Extract the (X, Y) coordinate from the center of the cell holding the provided text.  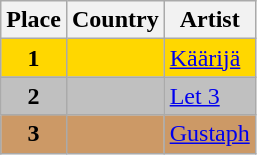
1 (34, 58)
Country (115, 20)
Gustaph (210, 134)
3 (34, 134)
2 (34, 96)
Place (34, 20)
Let 3 (210, 96)
Artist (210, 20)
Käärijä (210, 58)
